Determine the (X, Y) coordinate at the center of the cell enclosing the given text.  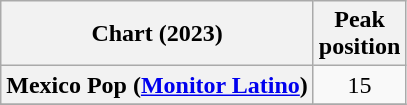
Chart (2023) (158, 34)
Peakposition (359, 34)
15 (359, 85)
Mexico Pop (Monitor Latino) (158, 85)
